Search for the cell housing the specified text and yield its [x, y] center coordinate. 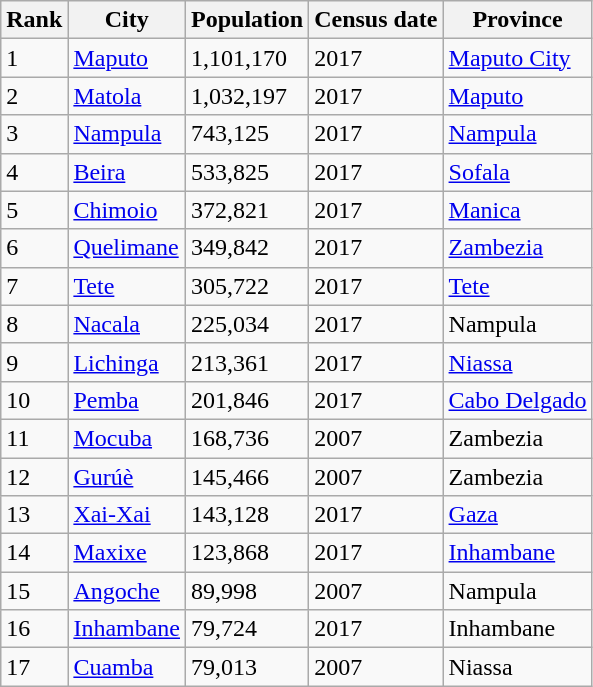
225,034 [248, 324]
5 [34, 210]
Beira [127, 172]
1 [34, 58]
10 [34, 400]
12 [34, 477]
Nacala [127, 324]
17 [34, 667]
Manica [518, 210]
1,032,197 [248, 96]
305,722 [248, 286]
Maxixe [127, 553]
743,125 [248, 134]
Pemba [127, 400]
11 [34, 438]
2 [34, 96]
Maputo City [518, 58]
1,101,170 [248, 58]
Gaza [518, 515]
Lichinga [127, 362]
533,825 [248, 172]
Gurúè [127, 477]
372,821 [248, 210]
14 [34, 553]
15 [34, 591]
16 [34, 629]
9 [34, 362]
6 [34, 248]
145,466 [248, 477]
Cuamba [127, 667]
13 [34, 515]
79,724 [248, 629]
Census date [376, 20]
Province [518, 20]
Sofala [518, 172]
Rank [34, 20]
Matola [127, 96]
168,736 [248, 438]
201,846 [248, 400]
8 [34, 324]
Chimoio [127, 210]
349,842 [248, 248]
143,128 [248, 515]
Cabo Delgado [518, 400]
79,013 [248, 667]
123,868 [248, 553]
City [127, 20]
Quelimane [127, 248]
7 [34, 286]
4 [34, 172]
Xai-Xai [127, 515]
89,998 [248, 591]
Population [248, 20]
3 [34, 134]
Angoche [127, 591]
Mocuba [127, 438]
213,361 [248, 362]
